Provide the (x, y) coordinate of the cell's center where the given text is located.  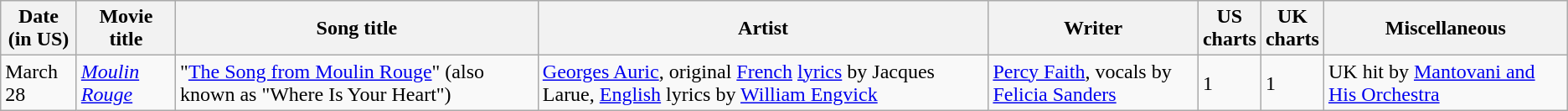
UK hit by Mantovani and His Orchestra (1446, 82)
Writer (1093, 29)
US charts (1230, 29)
Georges Auric, original French lyrics by Jacques Larue, English lyrics by William Engvick (763, 82)
Song title (357, 29)
Date(in US) (39, 29)
Percy Faith, vocals by Felicia Sanders (1093, 82)
March 28 (39, 82)
UKcharts (1292, 29)
Artist (763, 29)
Movie title (126, 29)
Miscellaneous (1446, 29)
Moulin Rouge (126, 82)
"The Song from Moulin Rouge" (also known as "Where Is Your Heart") (357, 82)
